Capture the cell that displays the provided text and extract its [x, y] central coordinate. 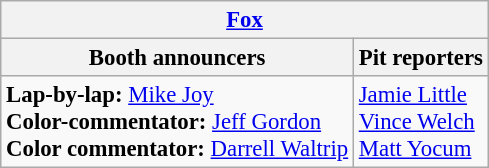
Fox [245, 20]
Pit reporters [420, 58]
Booth announcers [178, 58]
Lap-by-lap: Mike JoyColor-commentator: Jeff GordonColor commentator: Darrell Waltrip [178, 122]
Jamie LittleVince WelchMatt Yocum [420, 122]
